For the text-containing cell, return its midpoint in (x, y) coordinate format. 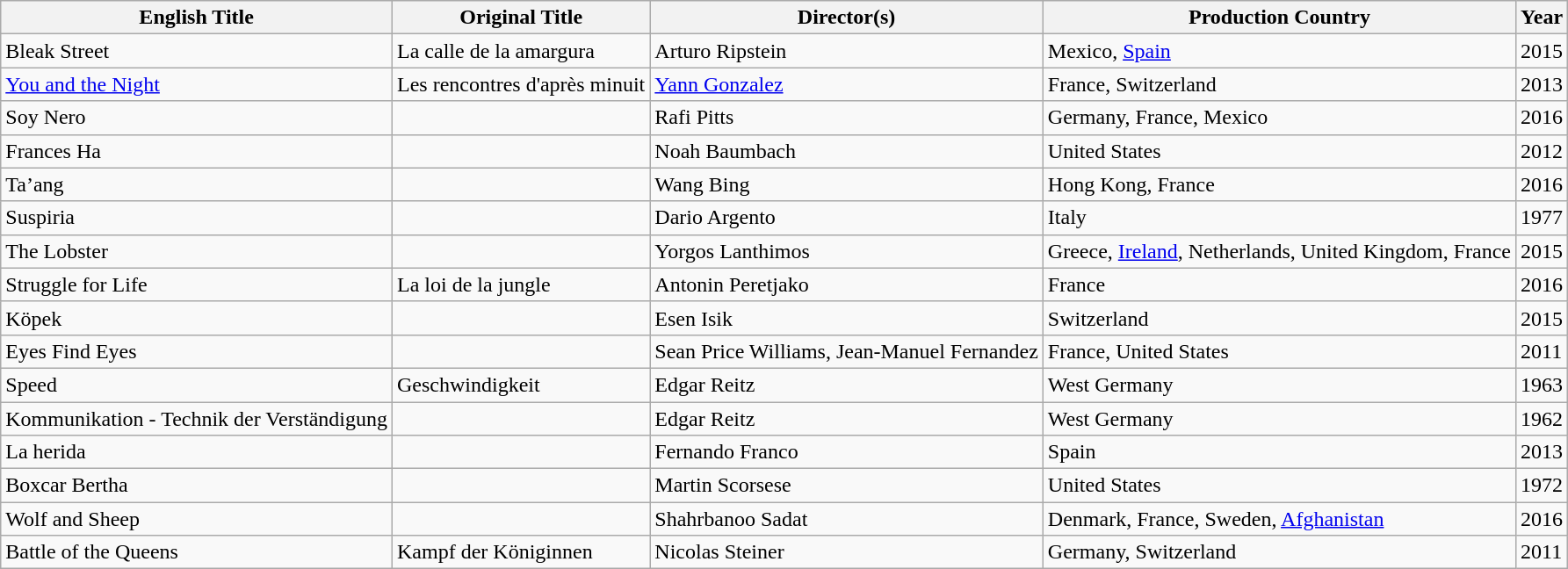
Denmark, France, Sweden, Afghanistan (1279, 519)
Germany, France, Mexico (1279, 118)
Rafi Pitts (847, 118)
Switzerland (1279, 318)
France (1279, 284)
Noah Baumbach (847, 151)
Martin Scorsese (847, 486)
The Lobster (197, 251)
Italy (1279, 218)
Original Title (522, 18)
Nicolas Steiner (847, 552)
Antonin Peretjako (847, 284)
Greece, Ireland, Netherlands, United Kingdom, France (1279, 251)
Spain (1279, 452)
Fernando Franco (847, 452)
Mexico, Spain (1279, 51)
1963 (1543, 385)
Hong Kong, France (1279, 184)
France, United States (1279, 351)
Yann Gonzalez (847, 84)
Production Country (1279, 18)
Frances Ha (197, 151)
Struggle for Life (197, 284)
Köpek (197, 318)
Esen Isik (847, 318)
Wolf and Sheep (197, 519)
Speed (197, 385)
Kampf der Königinnen (522, 552)
Geschwindigkeit (522, 385)
Director(s) (847, 18)
Les rencontres d'après minuit (522, 84)
Kommunikation - Technik der Verständigung (197, 419)
Bleak Street (197, 51)
Dario Argento (847, 218)
You and the Night (197, 84)
Suspiria (197, 218)
Boxcar Bertha (197, 486)
Arturo Ripstein (847, 51)
La loi de la jungle (522, 284)
Eyes Find Eyes (197, 351)
Yorgos Lanthimos (847, 251)
La herida (197, 452)
Shahrbanoo Sadat (847, 519)
France, Switzerland (1279, 84)
1962 (1543, 419)
Ta’ang (197, 184)
1977 (1543, 218)
English Title (197, 18)
La calle de la amargura (522, 51)
1972 (1543, 486)
Germany, Switzerland (1279, 552)
Battle of the Queens (197, 552)
2012 (1543, 151)
Soy Nero (197, 118)
Wang Bing (847, 184)
Sean Price Williams, Jean-Manuel Fernandez (847, 351)
Year (1543, 18)
